Output the (x, y) coordinate of the center of the cell containing the given text.  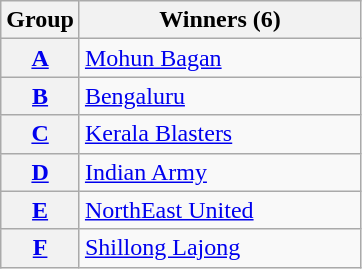
F (40, 248)
A (40, 58)
Bengaluru (220, 96)
Winners (6) (220, 20)
B (40, 96)
Mohun Bagan (220, 58)
Kerala Blasters (220, 134)
D (40, 172)
E (40, 210)
Shillong Lajong (220, 248)
C (40, 134)
NorthEast United (220, 210)
Group (40, 20)
Indian Army (220, 172)
